Pinpoint the cell where the given text exists, returning its [x, y] midpoint coordinate. 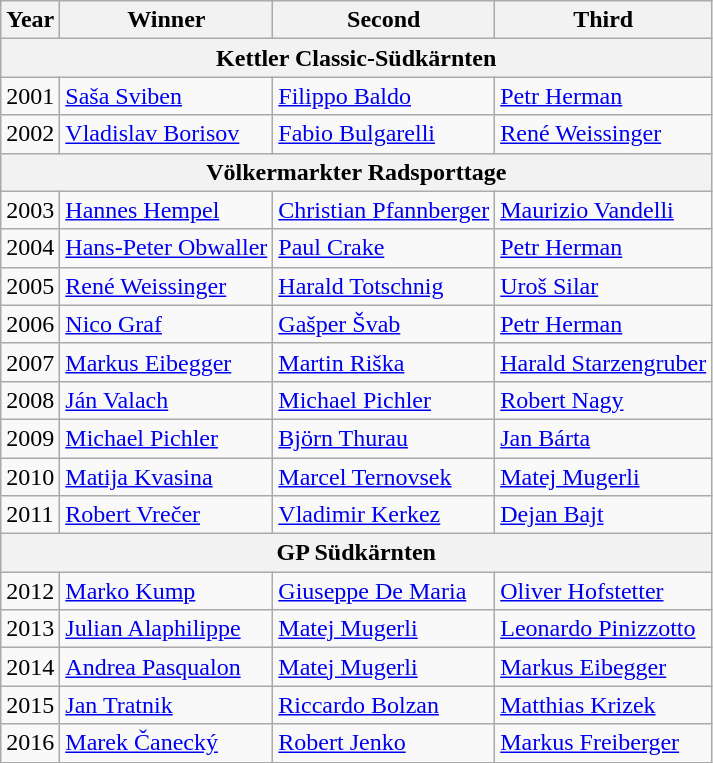
2005 [30, 286]
Robert Jenko [384, 743]
Robert Nagy [604, 400]
2002 [30, 134]
Matthias Krizek [604, 705]
Riccardo Bolzan [384, 705]
Vladislav Borisov [166, 134]
Andrea Pasqualon [166, 667]
Winner [166, 20]
Marko Kump [166, 591]
2003 [30, 210]
GP Südkärnten [356, 553]
Harald Starzengruber [604, 362]
Jan Tratnik [166, 705]
Dejan Bajt [604, 515]
Robert Vrečer [166, 515]
Ján Valach [166, 400]
Saša Sviben [166, 96]
Filippo Baldo [384, 96]
Third [604, 20]
2016 [30, 743]
Jan Bárta [604, 438]
Second [384, 20]
Völkermarkter Radsporttage [356, 172]
Julian Alaphilippe [166, 629]
2013 [30, 629]
2011 [30, 515]
Matija Kvasina [166, 477]
Nico Graf [166, 324]
Hannes Hempel [166, 210]
2008 [30, 400]
Vladimir Kerkez [384, 515]
Martin Riška [384, 362]
Paul Crake [384, 248]
Hans-Peter Obwaller [166, 248]
2001 [30, 96]
Uroš Silar [604, 286]
2012 [30, 591]
2009 [30, 438]
Oliver Hofstetter [604, 591]
Christian Pfannberger [384, 210]
2004 [30, 248]
2014 [30, 667]
Year [30, 20]
Kettler Classic-Südkärnten [356, 58]
Harald Totschnig [384, 286]
Björn Thurau [384, 438]
Giuseppe De Maria [384, 591]
Marek Čanecký [166, 743]
2010 [30, 477]
2006 [30, 324]
2007 [30, 362]
Leonardo Pinizzotto [604, 629]
Markus Freiberger [604, 743]
Maurizio Vandelli [604, 210]
Fabio Bulgarelli [384, 134]
Gašper Švab [384, 324]
Marcel Ternovsek [384, 477]
2015 [30, 705]
